Return [x, y] of the center of cell containing provided text 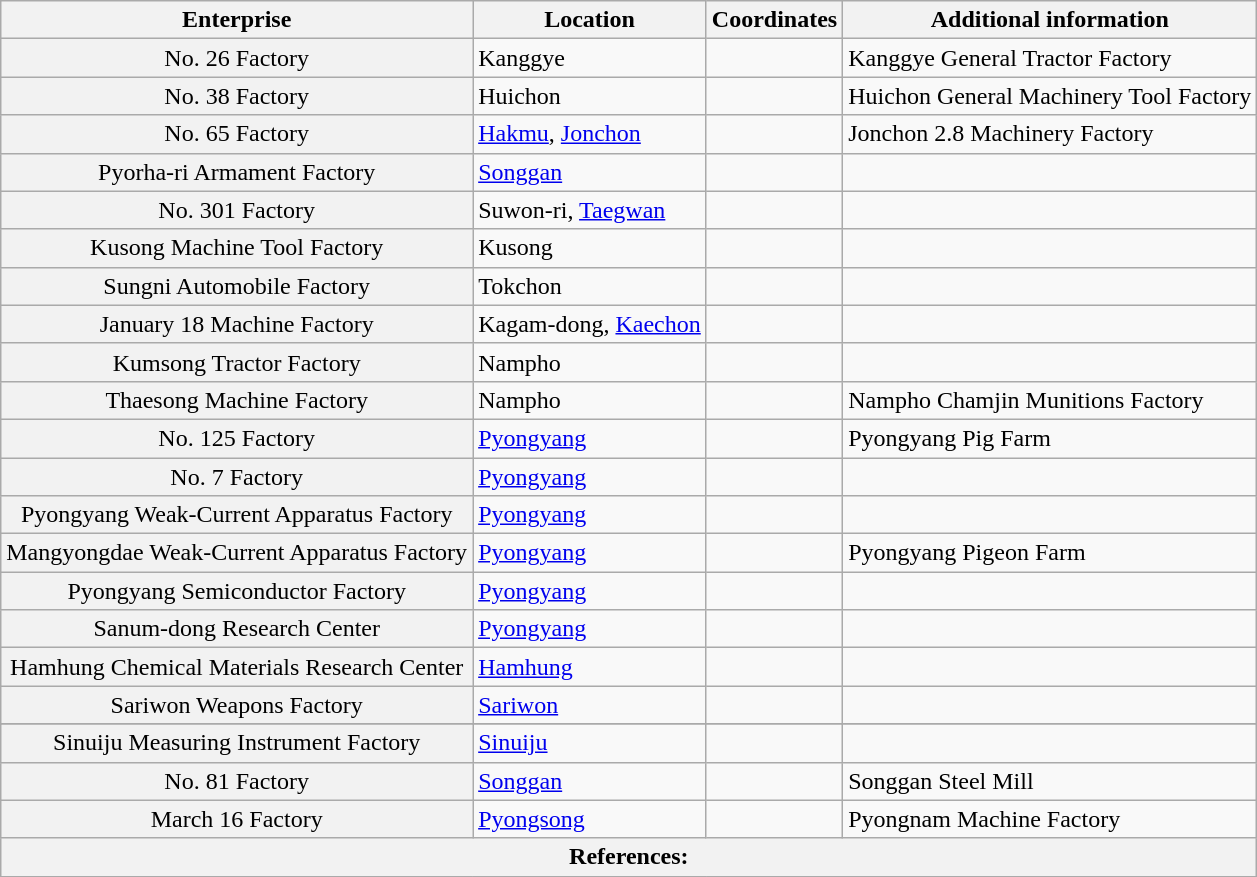
Nampho Chamjin Munitions Factory [1050, 400]
Pyongyang Pigeon Farm [1050, 553]
Hamhung Chemical Materials Research Center [237, 667]
January 18 Machine Factory [237, 324]
Kusong Machine Tool Factory [237, 248]
Additional information [1050, 20]
Sariwon Weapons Factory [237, 705]
Pyorha-ri Armament Factory [237, 172]
Hakmu, Jonchon [590, 134]
Huichon General Machinery Tool Factory [1050, 96]
Songgan Steel Mill [1050, 781]
Pyongyang Semiconductor Factory [237, 591]
Kanggye General Tractor Factory [1050, 58]
Thaesong Machine Factory [237, 400]
Coordinates [774, 20]
Kagam-dong, Kaechon [590, 324]
Mangyongdae Weak-Current Apparatus Factory [237, 553]
Pyongnam Machine Factory [1050, 819]
Location [590, 20]
No. 38 Factory [237, 96]
No. 301 Factory [237, 210]
Jonchon 2.8 Machinery Factory [1050, 134]
No. 125 Factory [237, 438]
No. 81 Factory [237, 781]
Kumsong Tractor Factory [237, 362]
March 16 Factory [237, 819]
Enterprise [237, 20]
References: [629, 857]
No. 7 Factory [237, 477]
Sungni Automobile Factory [237, 286]
Sariwon [590, 705]
Huichon [590, 96]
Suwon-ri, Taegwan [590, 210]
Sinuiju [590, 743]
Pyongyang Weak-Current Apparatus Factory [237, 515]
Hamhung [590, 667]
Kusong [590, 248]
No. 26 Factory [237, 58]
Pyongsong [590, 819]
No. 65 Factory [237, 134]
Kanggye [590, 58]
Pyongyang Pig Farm [1050, 438]
Sinuiju Measuring Instrument Factory [237, 743]
Sanum-dong Research Center [237, 629]
Tokchon [590, 286]
